Detect which cell encompasses the target text, then output its (X, Y) center coordinate. 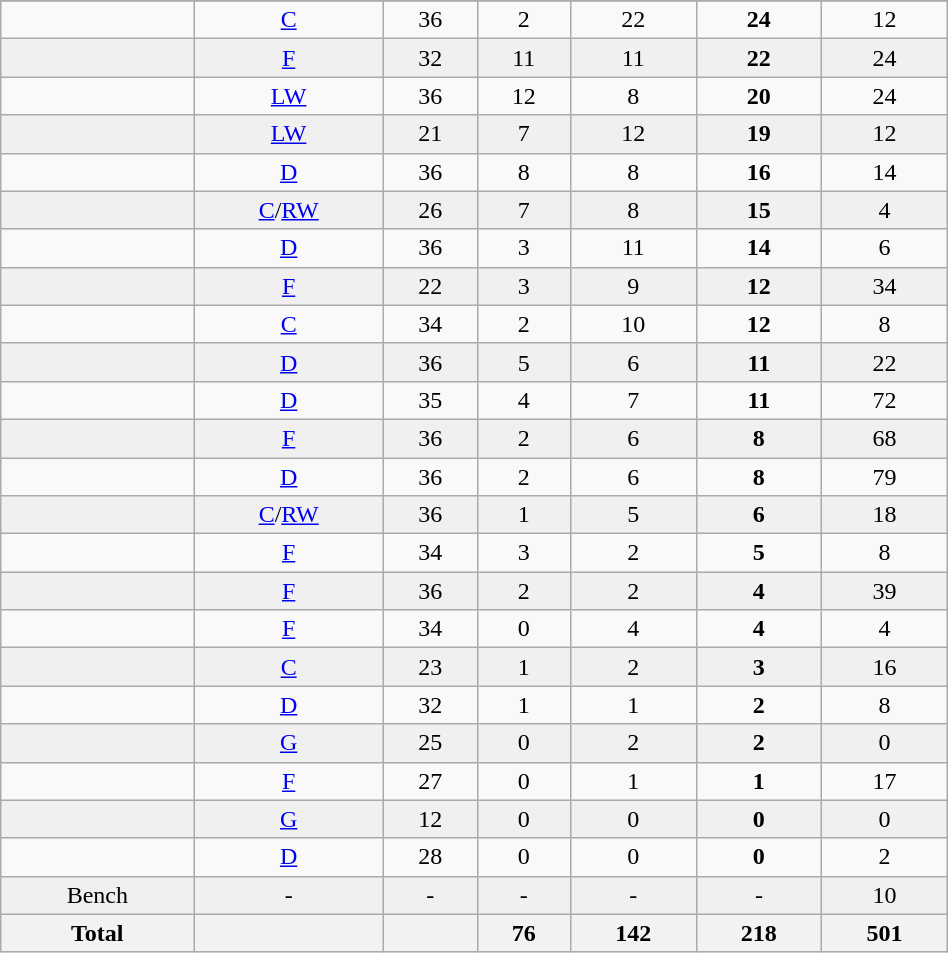
Bench (98, 895)
15 (759, 210)
76 (524, 933)
17 (885, 781)
18 (885, 515)
79 (885, 477)
28 (430, 857)
26 (430, 210)
68 (885, 438)
35 (430, 400)
25 (430, 743)
19 (759, 134)
39 (885, 591)
27 (430, 781)
72 (885, 400)
9 (634, 286)
Total (98, 933)
20 (759, 96)
23 (430, 667)
142 (634, 933)
21 (430, 134)
501 (885, 933)
218 (759, 933)
